Pinpoint the cell where the given text exists, returning its (x, y) midpoint coordinate. 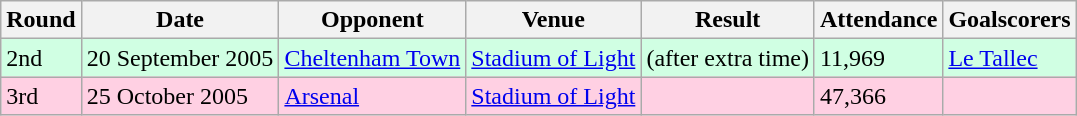
Opponent (372, 20)
47,366 (878, 96)
Goalscorers (1010, 20)
3rd (41, 96)
(after extra time) (728, 58)
Cheltenham Town (372, 58)
Arsenal (372, 96)
20 September 2005 (180, 58)
Venue (554, 20)
Date (180, 20)
25 October 2005 (180, 96)
2nd (41, 58)
Result (728, 20)
Le Tallec (1010, 58)
Attendance (878, 20)
Round (41, 20)
11,969 (878, 58)
